Find where the given text appears and provide that cell's center as (x, y) coordinate. 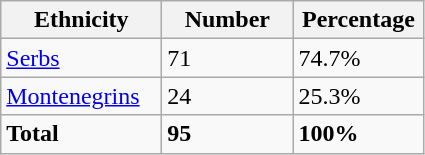
Ethnicity (82, 20)
Montenegrins (82, 96)
Number (228, 20)
Percentage (358, 20)
25.3% (358, 96)
Total (82, 134)
71 (228, 58)
74.7% (358, 58)
24 (228, 96)
95 (228, 134)
Serbs (82, 58)
100% (358, 134)
